Pinpoint the cell where the given text exists, returning its (X, Y) midpoint coordinate. 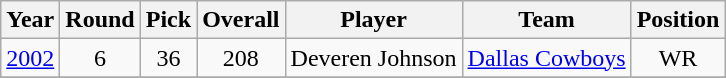
208 (241, 58)
WR (678, 58)
Round (100, 20)
36 (168, 58)
Player (374, 20)
Team (546, 20)
Deveren Johnson (374, 58)
Position (678, 20)
Overall (241, 20)
2002 (30, 58)
Pick (168, 20)
Dallas Cowboys (546, 58)
Year (30, 20)
6 (100, 58)
